Locate the cell with the specified text and output its (x, y) center coordinate. 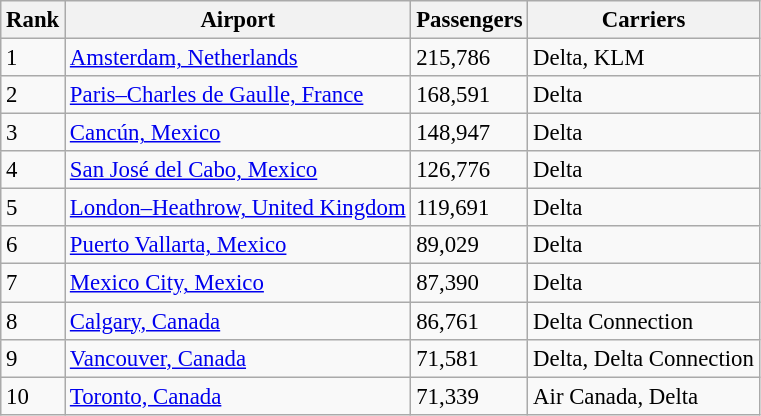
7 (33, 283)
Carriers (644, 20)
71,339 (470, 396)
148,947 (470, 133)
126,776 (470, 170)
Delta, KLM (644, 58)
71,581 (470, 358)
Mexico City, Mexico (238, 283)
215,786 (470, 58)
Air Canada, Delta (644, 396)
2 (33, 95)
Rank (33, 20)
Cancún, Mexico (238, 133)
Calgary, Canada (238, 321)
10 (33, 396)
Airport (238, 20)
Passengers (470, 20)
9 (33, 358)
3 (33, 133)
San José del Cabo, Mexico (238, 170)
Puerto Vallarta, Mexico (238, 245)
6 (33, 245)
87,390 (470, 283)
8 (33, 321)
4 (33, 170)
86,761 (470, 321)
Amsterdam, Netherlands (238, 58)
1 (33, 58)
Paris–Charles de Gaulle, France (238, 95)
Toronto, Canada (238, 396)
Vancouver, Canada (238, 358)
Delta, Delta Connection (644, 358)
Delta Connection (644, 321)
119,691 (470, 208)
5 (33, 208)
168,591 (470, 95)
London–Heathrow, United Kingdom (238, 208)
89,029 (470, 245)
